Extract the (x, y) coordinate from the center of the cell holding the provided text.  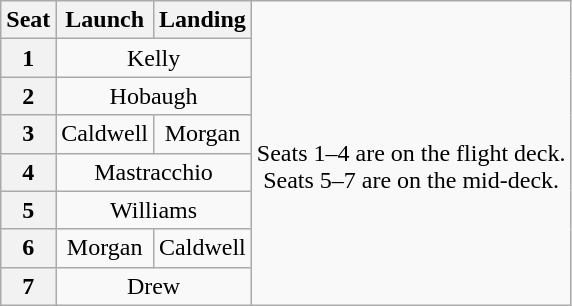
Drew (154, 286)
Launch (105, 20)
Williams (154, 210)
2 (28, 96)
3 (28, 134)
1 (28, 58)
Seats 1–4 are on the flight deck.Seats 5–7 are on the mid-deck. (411, 153)
7 (28, 286)
5 (28, 210)
Kelly (154, 58)
6 (28, 248)
Hobaugh (154, 96)
Seat (28, 20)
Mastracchio (154, 172)
4 (28, 172)
Landing (203, 20)
